Output the (X, Y) coordinate of the center of the cell containing the given text.  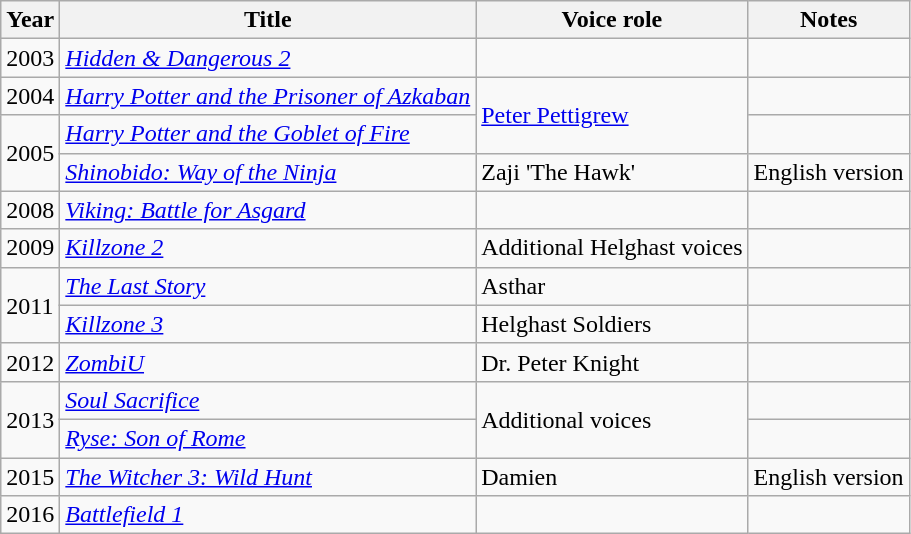
2016 (30, 515)
2009 (30, 248)
Asthar (612, 286)
2011 (30, 305)
Viking: Battle for Asgard (268, 210)
2003 (30, 58)
2013 (30, 419)
Helghast Soldiers (612, 324)
The Last Story (268, 286)
Damien (612, 477)
2012 (30, 362)
Voice role (612, 20)
ZombiU (268, 362)
The Witcher 3: Wild Hunt (268, 477)
Harry Potter and the Goblet of Fire (268, 134)
Soul Sacrifice (268, 400)
Shinobido: Way of the Ninja (268, 172)
2015 (30, 477)
Peter Pettigrew (612, 115)
Killzone 3 (268, 324)
Additional Helghast voices (612, 248)
Ryse: Son of Rome (268, 438)
2005 (30, 153)
Harry Potter and the Prisoner of Azkaban (268, 96)
Battlefield 1 (268, 515)
2004 (30, 96)
Zaji 'The Hawk' (612, 172)
Year (30, 20)
Notes (828, 20)
Additional voices (612, 419)
Dr. Peter Knight (612, 362)
Title (268, 20)
Killzone 2 (268, 248)
2008 (30, 210)
Hidden & Dangerous 2 (268, 58)
